Extract the [X, Y] coordinate from the center of the cell holding the provided text.  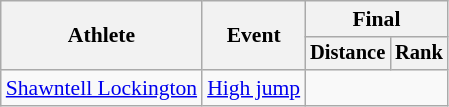
Distance [348, 54]
Shawntell Lockington [102, 88]
High jump [254, 88]
Athlete [102, 36]
Event [254, 36]
Final [376, 19]
Rank [419, 54]
